Detect which cell encompasses the target text, then output its (X, Y) center coordinate. 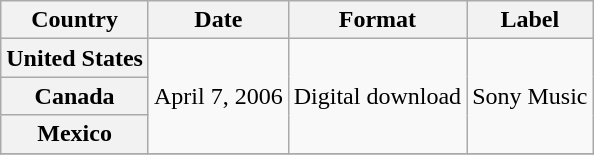
April 7, 2006 (218, 96)
Date (218, 20)
Canada (75, 96)
Sony Music (530, 96)
Digital download (377, 96)
Mexico (75, 134)
Country (75, 20)
Format (377, 20)
United States (75, 58)
Label (530, 20)
